Return the (X, Y) coordinate for the center point of the cell that contains the specified text.  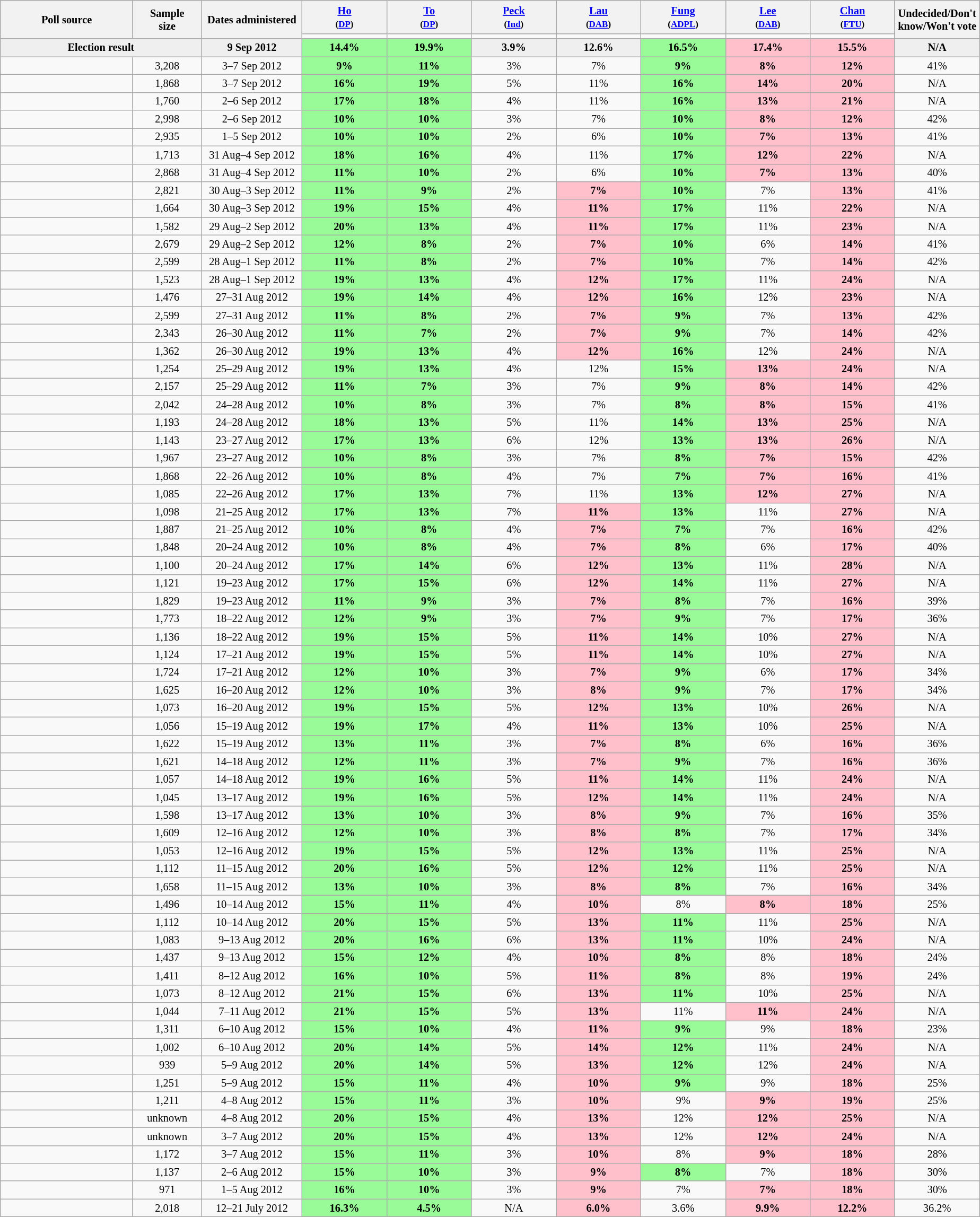
1,172 (167, 1154)
1,773 (167, 619)
2,018 (167, 1208)
1,002 (167, 1047)
2,998 (167, 119)
4.5% (429, 1208)
12–21 July 2012 (252, 1208)
3.6% (683, 1208)
Poll source (67, 19)
1,598 (167, 815)
1,136 (167, 637)
1,143 (167, 440)
1,496 (167, 904)
1,124 (167, 654)
1,085 (167, 494)
Dates administered (252, 19)
1,658 (167, 887)
15.5% (853, 48)
1,609 (167, 833)
1,251 (167, 1083)
1,523 (167, 280)
1,848 (167, 547)
2,343 (167, 334)
1,211 (167, 1101)
1,713 (167, 155)
1,121 (167, 583)
12.2% (853, 1208)
1,056 (167, 726)
Peck (Ind) (514, 17)
Ho (DP) (345, 17)
1,582 (167, 226)
1–5 Sep 2012 (252, 137)
1,625 (167, 690)
6.0% (599, 1208)
Chan (FTU) (853, 17)
1,621 (167, 761)
1,437 (167, 958)
9 Sep 2012 (252, 48)
939 (167, 1065)
12.6% (599, 48)
Undecided/Don't know/Won't vote (937, 19)
19.9% (429, 48)
Election result (101, 48)
9.9% (768, 1208)
2,042 (167, 405)
1,411 (167, 976)
1,724 (167, 672)
1,044 (167, 1011)
16.5% (683, 48)
1,100 (167, 565)
1,887 (167, 530)
1,083 (167, 940)
1–5 Aug 2012 (252, 1190)
Lee (DAB) (768, 17)
1,057 (167, 780)
1,829 (167, 601)
14.4% (345, 48)
2,868 (167, 173)
1,193 (167, 423)
35% (937, 815)
2,679 (167, 244)
Samplesize (167, 19)
7–11 Aug 2012 (252, 1011)
2,157 (167, 387)
2–6 Aug 2012 (252, 1172)
1,760 (167, 101)
Lau (DAB) (599, 17)
1,664 (167, 208)
1,362 (167, 351)
1,137 (167, 1172)
1,045 (167, 798)
2,935 (167, 137)
36.2% (937, 1208)
3,208 (167, 66)
To (DP) (429, 17)
1,476 (167, 297)
Fung (ADPL) (683, 17)
1,967 (167, 458)
1,053 (167, 851)
2,821 (167, 190)
1,622 (167, 744)
1,254 (167, 369)
1,311 (167, 1029)
971 (167, 1190)
16.3% (345, 1208)
17.4% (768, 48)
3.9% (514, 48)
1,098 (167, 512)
39% (937, 601)
